Determine the (X, Y) coordinate at the center of the cell enclosing the given text.  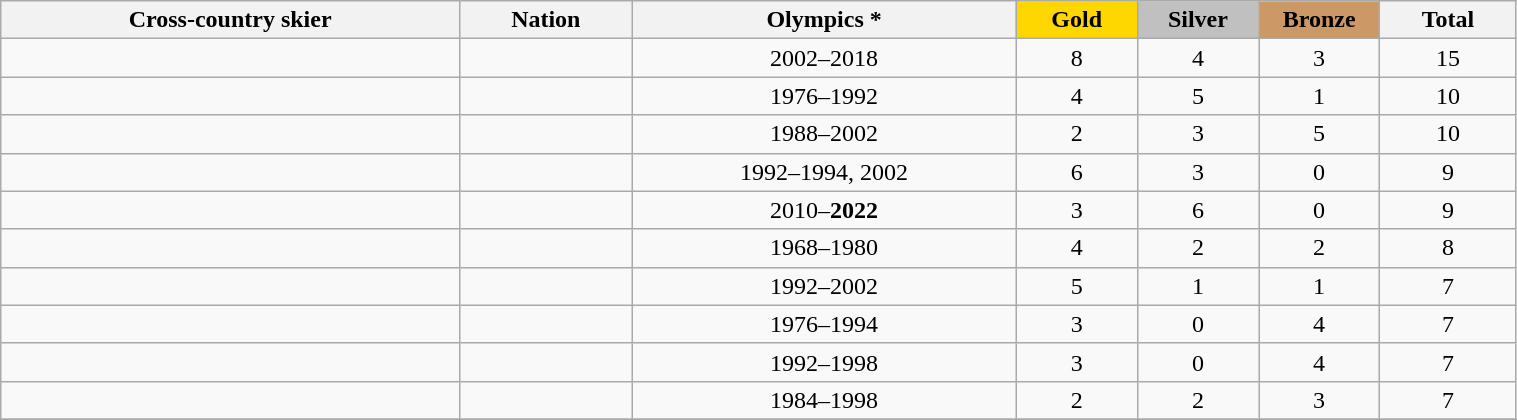
1988–2002 (824, 134)
1992–1998 (824, 362)
Olympics * (824, 20)
Gold (1076, 20)
1984–1998 (824, 400)
1968–1980 (824, 248)
1976–1994 (824, 324)
1976–1992 (824, 96)
Nation (546, 20)
1992–2002 (824, 286)
1992–1994, 2002 (824, 172)
Total (1448, 20)
Cross-country skier (230, 20)
Bronze (1318, 20)
15 (1448, 58)
2010–2022 (824, 210)
2002–2018 (824, 58)
Silver (1198, 20)
